Identify which cell holds the provided text, then report its (X, Y) central coordinate. 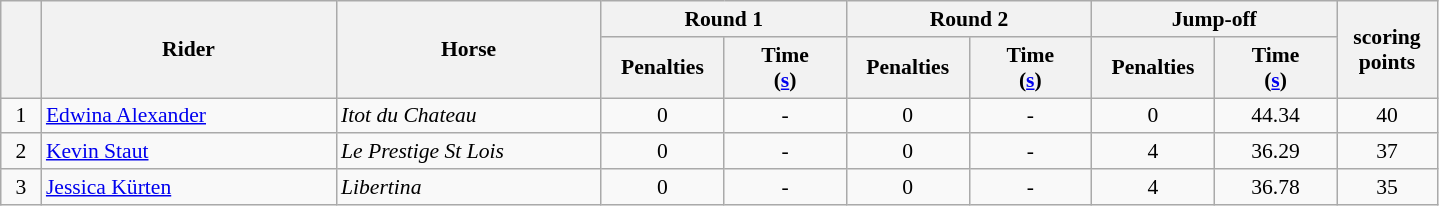
37 (1387, 152)
Round 2 (968, 19)
Horse (468, 50)
scoringpoints (1387, 50)
44.34 (1276, 116)
Jessica Kürten (188, 187)
Round 1 (724, 19)
3 (21, 187)
36.78 (1276, 187)
Kevin Staut (188, 152)
Edwina Alexander (188, 116)
Libertina (468, 187)
36.29 (1276, 152)
Le Prestige St Lois (468, 152)
1 (21, 116)
40 (1387, 116)
Jump-off (1214, 19)
35 (1387, 187)
Rider (188, 50)
2 (21, 152)
Itot du Chateau (468, 116)
